For the text-containing cell, return its midpoint in [x, y] coordinate format. 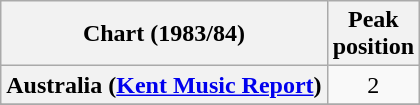
Chart (1983/84) [164, 34]
2 [373, 85]
Australia (Kent Music Report) [164, 85]
Peakposition [373, 34]
